For the text-containing cell, return its midpoint in [X, Y] coordinate format. 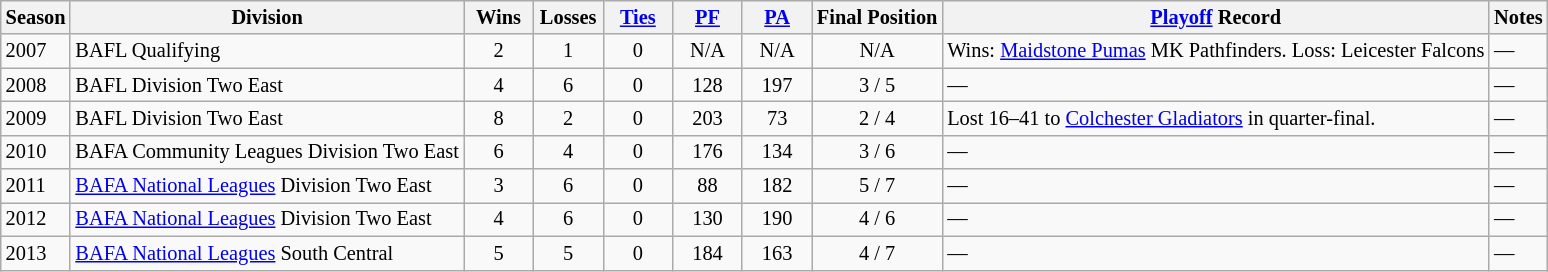
3 / 6 [877, 152]
5 / 7 [877, 186]
163 [777, 253]
134 [777, 152]
BAFA Community Leagues Division Two East [266, 152]
73 [777, 118]
3 / 5 [877, 85]
184 [708, 253]
1 [568, 51]
4 / 6 [877, 219]
2007 [36, 51]
182 [777, 186]
BAFL Qualifying [266, 51]
Notes [1518, 17]
Playoff Record [1216, 17]
8 [499, 118]
3 [499, 186]
190 [777, 219]
Losses [568, 17]
197 [777, 85]
2012 [36, 219]
Lost 16–41 to Colchester Gladiators in quarter-final. [1216, 118]
Final Position [877, 17]
PA [777, 17]
Wins [499, 17]
2013 [36, 253]
4 / 7 [877, 253]
130 [708, 219]
Season [36, 17]
BAFA National Leagues South Central [266, 253]
88 [708, 186]
2009 [36, 118]
2010 [36, 152]
Ties [638, 17]
2008 [36, 85]
Division [266, 17]
PF [708, 17]
2011 [36, 186]
Wins: Maidstone Pumas MK Pathfinders. Loss: Leicester Falcons [1216, 51]
176 [708, 152]
2 / 4 [877, 118]
128 [708, 85]
203 [708, 118]
